Scan for the cell matching the given text and deliver its [x, y] coordinate at center. 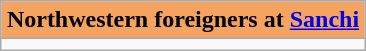
Northwestern foreigners at Sanchi [182, 20]
